Provide the [X, Y] coordinate of the cell's center where the given text is located.  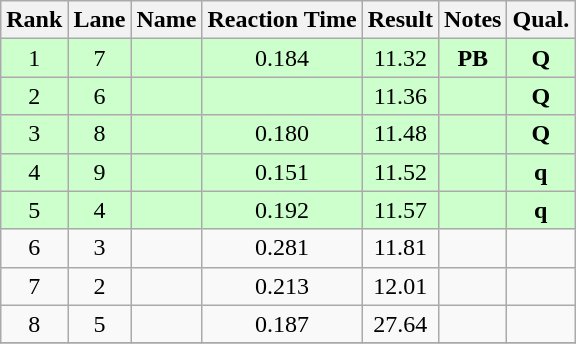
Notes [473, 20]
11.48 [400, 134]
11.81 [400, 248]
0.180 [282, 134]
0.281 [282, 248]
Rank [34, 20]
11.32 [400, 58]
Qual. [541, 20]
0.187 [282, 324]
Name [166, 20]
9 [100, 172]
Result [400, 20]
Reaction Time [282, 20]
0.151 [282, 172]
11.52 [400, 172]
27.64 [400, 324]
0.192 [282, 210]
0.213 [282, 286]
1 [34, 58]
PB [473, 58]
11.36 [400, 96]
11.57 [400, 210]
0.184 [282, 58]
12.01 [400, 286]
Lane [100, 20]
